For the text-containing cell, return its midpoint in [X, Y] coordinate format. 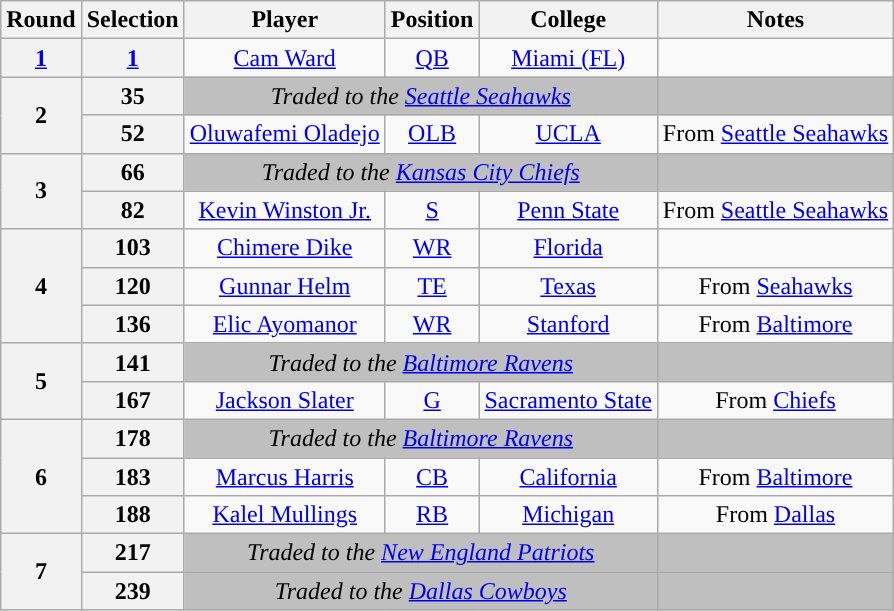
Traded to the New England Patriots [420, 553]
UCLA [568, 134]
188 [132, 515]
66 [132, 172]
Elic Ayomanor [284, 324]
120 [132, 286]
From Seahawks [775, 286]
S [432, 210]
Traded to the Seattle Seahawks [420, 96]
141 [132, 362]
Chimere Dike [284, 248]
183 [132, 477]
239 [132, 591]
217 [132, 553]
OLB [432, 134]
Player [284, 20]
Round [41, 20]
Selection [132, 20]
35 [132, 96]
Traded to the Kansas City Chiefs [420, 172]
California [568, 477]
103 [132, 248]
Sacramento State [568, 400]
TE [432, 286]
5 [41, 381]
CB [432, 477]
Cam Ward [284, 58]
RB [432, 515]
178 [132, 438]
Penn State [568, 210]
QB [432, 58]
Marcus Harris [284, 477]
52 [132, 134]
Oluwafemi Oladejo [284, 134]
Stanford [568, 324]
Kalel Mullings [284, 515]
College [568, 20]
G [432, 400]
Traded to the Dallas Cowboys [420, 591]
2 [41, 115]
4 [41, 286]
Michigan [568, 515]
From Chiefs [775, 400]
167 [132, 400]
Gunnar Helm [284, 286]
136 [132, 324]
Texas [568, 286]
Jackson Slater [284, 400]
Position [432, 20]
6 [41, 476]
Florida [568, 248]
82 [132, 210]
Kevin Winston Jr. [284, 210]
7 [41, 572]
Miami (FL) [568, 58]
3 [41, 191]
Notes [775, 20]
From Dallas [775, 515]
